From the cell containing the given text, extract its center point as [x, y] coordinate. 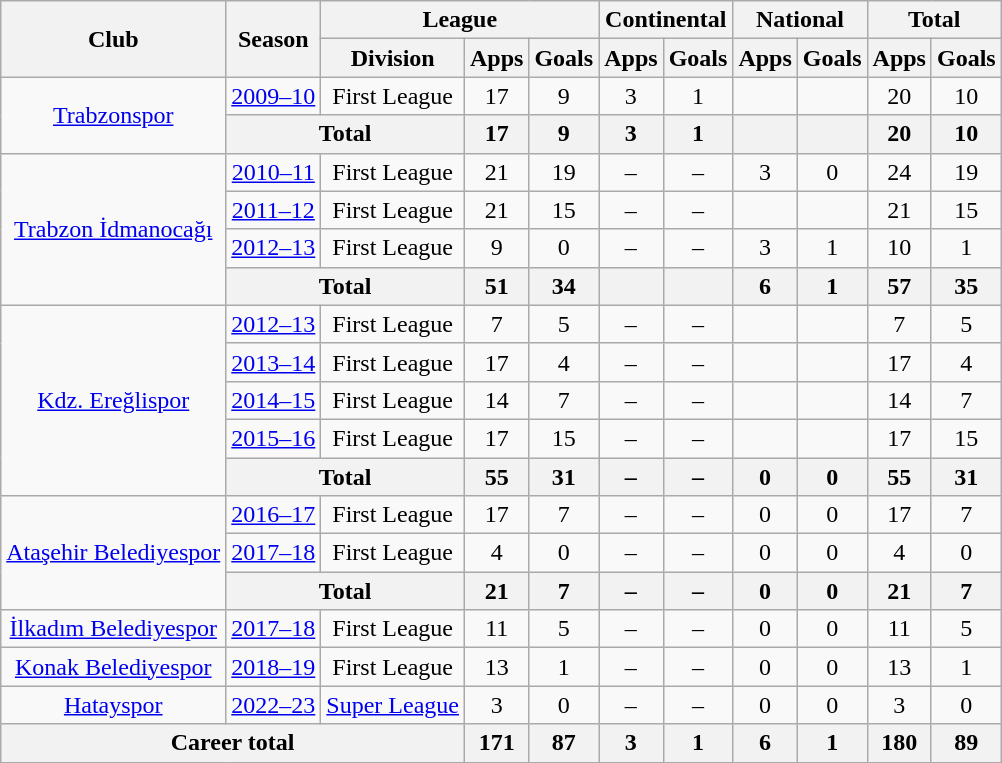
34 [564, 286]
35 [966, 286]
2014–15 [274, 400]
National [800, 20]
Career total [233, 743]
180 [899, 743]
Continental [666, 20]
Trabzonspor [114, 115]
87 [564, 743]
2022–23 [274, 705]
51 [496, 286]
2013–14 [274, 362]
Ataşehir Belediyespor [114, 553]
Trabzon İdmanocağı [114, 229]
171 [496, 743]
Kdz. Ereğlispor [114, 400]
Club [114, 39]
2011–12 [274, 210]
League [460, 20]
2016–17 [274, 515]
24 [899, 172]
Konak Belediyespor [114, 667]
2009–10 [274, 96]
2010–11 [274, 172]
89 [966, 743]
İlkadım Belediyespor [114, 629]
Division [393, 58]
57 [899, 286]
2015–16 [274, 438]
Super League [393, 705]
Hatayspor [114, 705]
2018–19 [274, 667]
Season [274, 39]
